Return [x, y] of the center of cell containing provided text 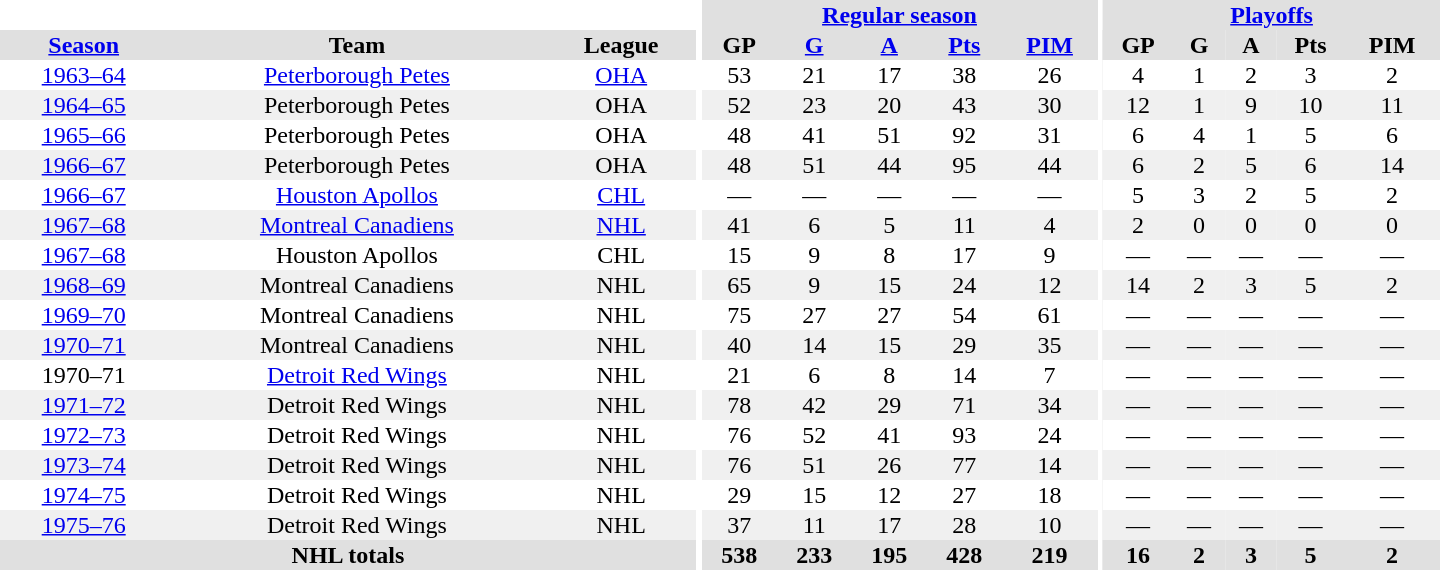
78 [740, 405]
1964–65 [84, 105]
219 [1050, 555]
38 [964, 75]
95 [964, 165]
Team [356, 45]
Regular season [900, 15]
23 [814, 105]
1963–64 [84, 75]
61 [1050, 315]
93 [964, 435]
1973–74 [84, 465]
7 [1050, 375]
77 [964, 465]
NHL totals [348, 555]
16 [1138, 555]
League [620, 45]
1968–69 [84, 285]
20 [890, 105]
31 [1050, 135]
65 [740, 285]
53 [740, 75]
43 [964, 105]
195 [890, 555]
1969–70 [84, 315]
1975–76 [84, 525]
1972–73 [84, 435]
Playoffs [1272, 15]
35 [1050, 345]
75 [740, 315]
71 [964, 405]
92 [964, 135]
42 [814, 405]
30 [1050, 105]
233 [814, 555]
428 [964, 555]
54 [964, 315]
37 [740, 525]
Season [84, 45]
28 [964, 525]
1974–75 [84, 495]
538 [740, 555]
1971–72 [84, 405]
34 [1050, 405]
18 [1050, 495]
1965–66 [84, 135]
40 [740, 345]
